Scan for the cell matching the given text and deliver its [X, Y] coordinate at center. 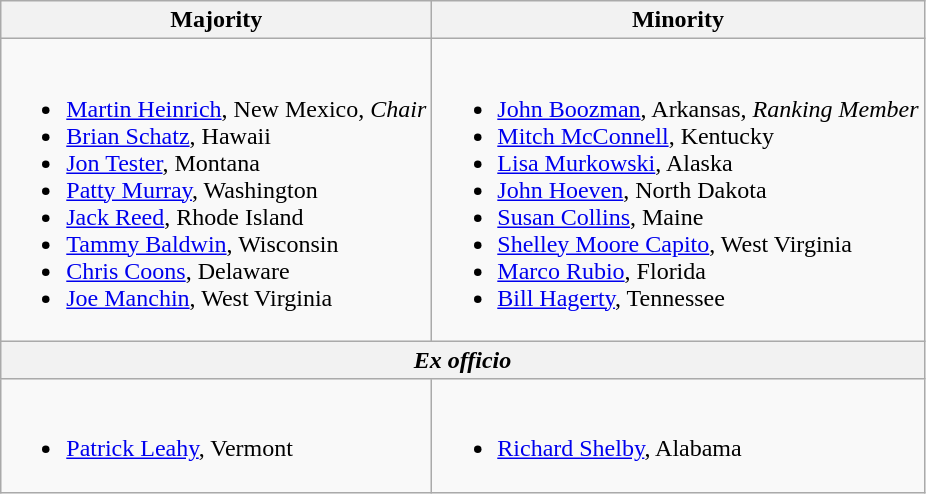
Minority [678, 20]
Ex officio [462, 360]
Majority [216, 20]
Patrick Leahy, Vermont [216, 436]
Richard Shelby, Alabama [678, 436]
